Locate the cell with the specified text and output its (x, y) center coordinate. 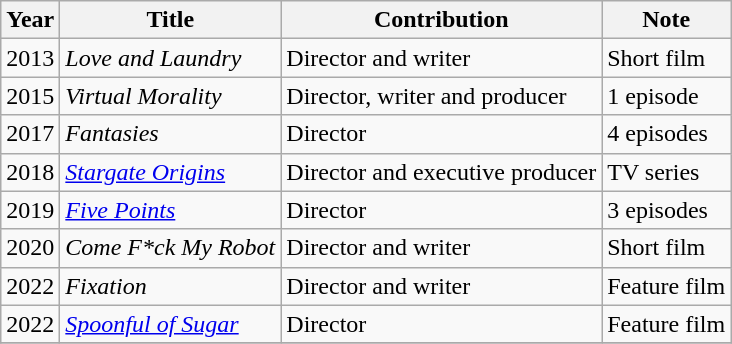
Come F*ck My Robot (170, 248)
2019 (30, 210)
Five Points (170, 210)
2015 (30, 96)
Title (170, 20)
2020 (30, 248)
Spoonful of Sugar (170, 324)
TV series (666, 172)
Contribution (442, 20)
Fixation (170, 286)
1 episode (666, 96)
4 episodes (666, 134)
Love and Laundry (170, 58)
Director, writer and producer (442, 96)
Stargate Origins (170, 172)
Virtual Morality (170, 96)
Year (30, 20)
3 episodes (666, 210)
2017 (30, 134)
Fantasies (170, 134)
Director and executive producer (442, 172)
2013 (30, 58)
Note (666, 20)
2018 (30, 172)
